Extract the (x, y) coordinate from the center of the cell holding the provided text.  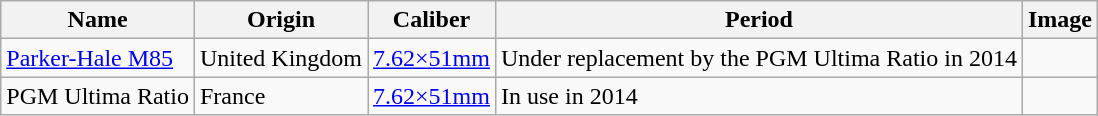
Origin (280, 20)
France (280, 96)
Name (98, 20)
Period (758, 20)
Caliber (432, 20)
In use in 2014 (758, 96)
Image (1060, 20)
United Kingdom (280, 58)
PGM Ultima Ratio (98, 96)
Parker-Hale M85 (98, 58)
Under replacement by the PGM Ultima Ratio in 2014 (758, 58)
